For the text-containing cell, return its midpoint in [x, y] coordinate format. 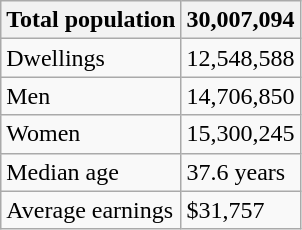
Women [91, 134]
Total population [91, 20]
$31,757 [240, 210]
Average earnings [91, 210]
Dwellings [91, 58]
Men [91, 96]
Median age [91, 172]
14,706,850 [240, 96]
15,300,245 [240, 134]
37.6 years [240, 172]
30,007,094 [240, 20]
12,548,588 [240, 58]
